Provide the [X, Y] coordinate of the cell's center where the given text is located.  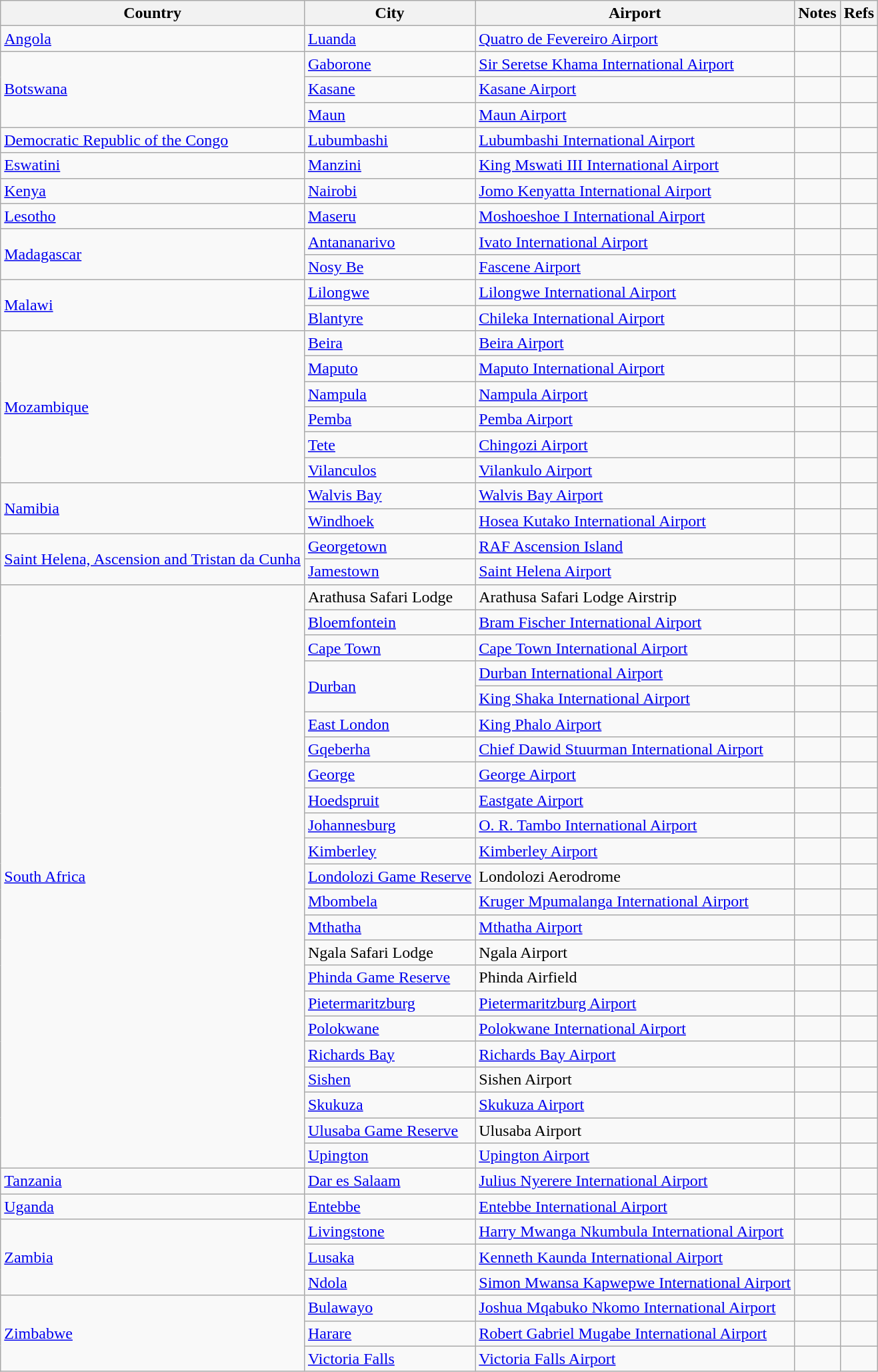
Entebbe International Airport [635, 1207]
Londolozi Game Reserve [389, 876]
Sir Seretse Khama International Airport [635, 64]
Polokwane [389, 1028]
Bulawayo [389, 1308]
Saint Helena Airport [635, 572]
Lilongwe [389, 292]
Democratic Republic of the Congo [153, 140]
Dar es Salaam [389, 1181]
Ngala Airport [635, 952]
Nosy Be [389, 267]
O. R. Tambo International Airport [635, 826]
Manzini [389, 165]
Bram Fischer International Airport [635, 622]
Kruger Mpumalanga International Airport [635, 902]
Nairobi [389, 191]
Ulusaba Game Reserve [389, 1131]
Harare [389, 1333]
Phinda Airfield [635, 978]
Londolozi Aerodrome [635, 876]
Lusaka [389, 1257]
Polokwane International Airport [635, 1028]
Julius Nyerere International Airport [635, 1181]
Sishen Airport [635, 1079]
Blantyre [389, 318]
City [389, 13]
Beira [389, 344]
Harry Mwanga Nkumbula International Airport [635, 1232]
Zambia [153, 1257]
Airport [635, 13]
South Africa [153, 876]
Simon Mwansa Kapwepwe International Airport [635, 1283]
Mbombela [389, 902]
Ndola [389, 1283]
Arathusa Safari Lodge [389, 597]
Kasane Airport [635, 89]
Skukuza [389, 1105]
Gqeberha [389, 750]
Mthatha [389, 927]
Refs [859, 13]
Beira Airport [635, 344]
Sishen [389, 1079]
Pemba Airport [635, 420]
Windhoek [389, 521]
Maseru [389, 216]
King Shaka International Airport [635, 698]
Walvis Bay [389, 496]
Kasane [389, 89]
Kimberley Airport [635, 851]
Nampula [389, 394]
Quatro de Fevereiro Airport [635, 39]
Lubumbashi International Airport [635, 140]
Cape Town [389, 648]
Mozambique [153, 407]
Victoria Falls [389, 1359]
Bloemfontein [389, 622]
Namibia [153, 508]
Chileka International Airport [635, 318]
George Airport [635, 775]
Ulusaba Airport [635, 1131]
Robert Gabriel Mugabe International Airport [635, 1333]
Uganda [153, 1207]
RAF Ascension Island [635, 546]
King Phalo Airport [635, 724]
Jamestown [389, 572]
Botswana [153, 89]
Hosea Kutako International Airport [635, 521]
Arathusa Safari Lodge Airstrip [635, 597]
Lilongwe International Airport [635, 292]
Richards Bay Airport [635, 1054]
Walvis Bay Airport [635, 496]
George [389, 775]
Durban [389, 686]
Ivato International Airport [635, 241]
Malawi [153, 305]
Ngala Safari Lodge [389, 952]
Johannesburg [389, 826]
Moshoeshoe I International Airport [635, 216]
Maun [389, 115]
Kenneth Kaunda International Airport [635, 1257]
Vilankulo Airport [635, 470]
Fascene Airport [635, 267]
Jomo Kenyatta International Airport [635, 191]
Phinda Game Reserve [389, 978]
Eswatini [153, 165]
Livingstone [389, 1232]
Lesotho [153, 216]
Tete [389, 445]
Maputo International Airport [635, 369]
Gaborone [389, 64]
Country [153, 13]
Nampula Airport [635, 394]
Eastgate Airport [635, 800]
Tanzania [153, 1181]
Upington [389, 1156]
Joshua Mqabuko Nkomo International Airport [635, 1308]
Madagascar [153, 254]
Georgetown [389, 546]
Pemba [389, 420]
Richards Bay [389, 1054]
Entebbe [389, 1207]
Maun Airport [635, 115]
Kimberley [389, 851]
Angola [153, 39]
Victoria Falls Airport [635, 1359]
Pietermaritzburg [389, 1003]
Upington Airport [635, 1156]
Chingozi Airport [635, 445]
Cape Town International Airport [635, 648]
Luanda [389, 39]
Maputo [389, 369]
Lubumbashi [389, 140]
Vilanculos [389, 470]
East London [389, 724]
Hoedspruit [389, 800]
Durban International Airport [635, 673]
King Mswati III International Airport [635, 165]
Antananarivo [389, 241]
Pietermaritzburg Airport [635, 1003]
Chief Dawid Stuurman International Airport [635, 750]
Saint Helena, Ascension and Tristan da Cunha [153, 559]
Mthatha Airport [635, 927]
Zimbabwe [153, 1333]
Notes [817, 13]
Skukuza Airport [635, 1105]
Kenya [153, 191]
